Capture the cell that displays the provided text and extract its [x, y] central coordinate. 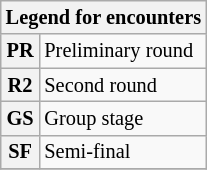
R2 [20, 85]
Legend for encounters [104, 17]
SF [20, 152]
Group stage [122, 118]
PR [20, 51]
Preliminary round [122, 51]
Semi-final [122, 152]
GS [20, 118]
Second round [122, 85]
